Detect which cell encompasses the target text, then output its [X, Y] center coordinate. 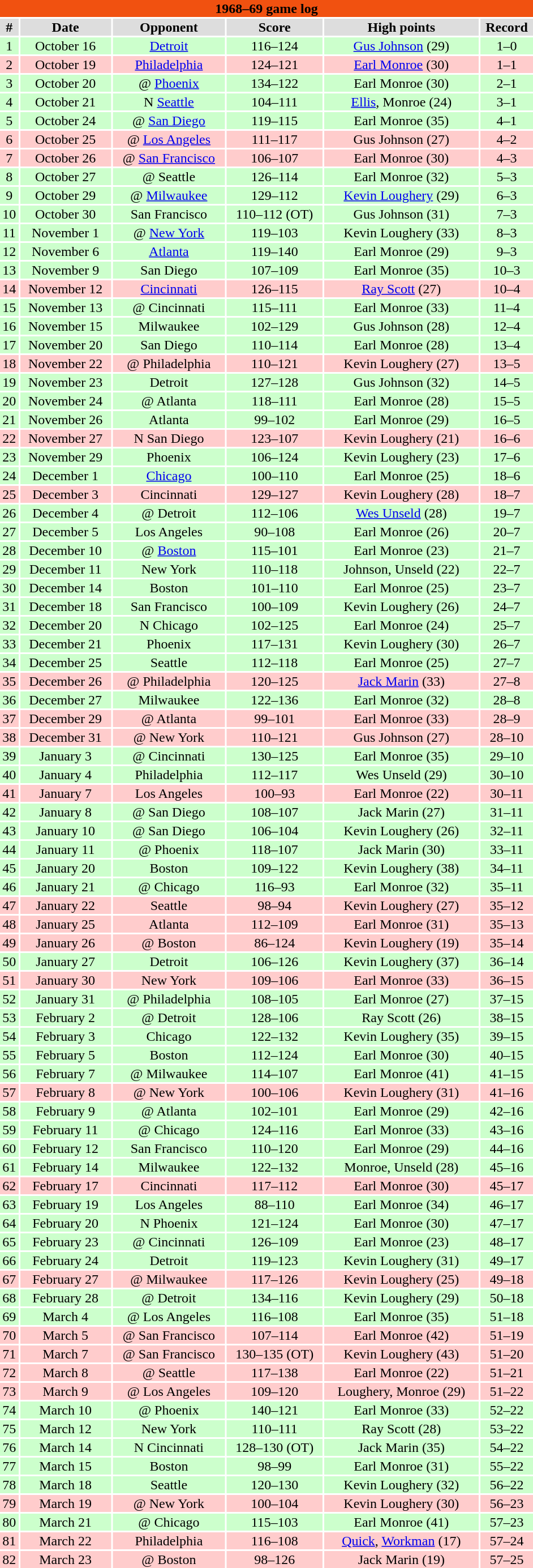
110–118 [275, 569]
21 [9, 420]
75 [9, 1429]
50–18 [507, 1298]
Ray Scott (26) [402, 1018]
January 31 [66, 999]
22 [9, 438]
110–111 [275, 1429]
16 [9, 326]
20–7 [507, 532]
134–116 [275, 1298]
52–22 [507, 1410]
Record [507, 27]
4–1 [507, 121]
November 26 [66, 420]
69 [9, 1317]
Kevin Loughery (37) [402, 962]
Kevin Loughery (33) [402, 233]
82 [9, 1560]
106–107 [275, 158]
March 12 [66, 1429]
98–94 [275, 905]
39 [9, 756]
Gus Johnson (28) [402, 326]
37 [9, 719]
1 [9, 46]
December 11 [66, 569]
51 [9, 980]
28 [9, 550]
Kevin Loughery (21) [402, 438]
9 [9, 195]
112–117 [275, 775]
27–8 [507, 681]
24–7 [507, 606]
123–107 [275, 438]
22–7 [507, 569]
112–124 [275, 1055]
October 30 [66, 214]
October 27 [66, 177]
High points [402, 27]
Earl Monroe (26) [402, 532]
50 [9, 962]
March 15 [66, 1466]
106–104 [275, 831]
3–1 [507, 102]
37–15 [507, 999]
10–3 [507, 270]
45–17 [507, 1186]
31–11 [507, 812]
7–3 [507, 214]
48 [9, 924]
78 [9, 1485]
November 1 [66, 233]
March 22 [66, 1541]
November 29 [66, 457]
38–15 [507, 1018]
December 31 [66, 737]
November 13 [66, 307]
56–22 [507, 1485]
74 [9, 1410]
January 3 [66, 756]
72 [9, 1373]
118–111 [275, 401]
126–114 [275, 177]
99–102 [275, 420]
27 [9, 532]
116–124 [275, 46]
October 19 [66, 65]
36–14 [507, 962]
February 5 [66, 1055]
11–4 [507, 307]
10–4 [507, 289]
January 10 [66, 831]
42–16 [507, 1111]
29–10 [507, 756]
16–5 [507, 420]
Gus Johnson (32) [402, 382]
38 [9, 737]
Kevin Loughery (19) [402, 943]
8–3 [507, 233]
99–101 [275, 719]
25 [9, 494]
January 21 [66, 887]
December 21 [66, 644]
February 23 [66, 1242]
20 [9, 401]
17 [9, 345]
55–22 [507, 1466]
N Cincinnati [169, 1447]
N San Diego [169, 438]
102–101 [275, 1111]
110–120 [275, 1148]
2–1 [507, 83]
129–112 [275, 195]
Earl Monroe (42) [402, 1335]
24 [9, 476]
32–11 [507, 831]
December 26 [66, 681]
Earl Monroe (24) [402, 625]
100–110 [275, 476]
117–138 [275, 1373]
100–93 [275, 793]
21–7 [507, 550]
41–15 [507, 1074]
63 [9, 1204]
1–1 [507, 65]
November 23 [66, 382]
73 [9, 1391]
67 [9, 1279]
119–140 [275, 251]
30 [9, 588]
1–0 [507, 46]
February 12 [66, 1148]
13–5 [507, 364]
36 [9, 700]
126–109 [275, 1242]
November 27 [66, 438]
51–21 [507, 1373]
55 [9, 1055]
Jack Marin (19) [402, 1560]
January 7 [66, 793]
109–122 [275, 868]
18 [9, 364]
116–93 [275, 887]
February 2 [66, 1018]
Ray Scott (28) [402, 1429]
December 10 [66, 550]
104–111 [275, 102]
November 20 [66, 345]
4–3 [507, 158]
14 [9, 289]
62 [9, 1186]
January 11 [66, 849]
56 [9, 1074]
100–104 [275, 1503]
Ellis, Monroe (24) [402, 102]
November 9 [66, 270]
44 [9, 849]
Wes Unseld (29) [402, 775]
54–22 [507, 1447]
66 [9, 1261]
120–130 [275, 1485]
7 [9, 158]
112–106 [275, 513]
January 27 [66, 962]
57–25 [507, 1560]
Johnson, Unseld (22) [402, 569]
December 18 [66, 606]
36–15 [507, 980]
25–7 [507, 625]
Monroe, Unseld (28) [402, 1167]
41 [9, 793]
106–124 [275, 457]
30–10 [507, 775]
53–22 [507, 1429]
129–127 [275, 494]
5–3 [507, 177]
115–111 [275, 307]
October 20 [66, 83]
44–16 [507, 1148]
42 [9, 812]
Loughery, Monroe (29) [402, 1391]
March 4 [66, 1317]
December 3 [66, 494]
49 [9, 943]
115–101 [275, 550]
December 5 [66, 532]
86–124 [275, 943]
N Seattle [169, 102]
Kevin Loughery (32) [402, 1485]
March 21 [66, 1522]
98–99 [275, 1466]
30–11 [507, 793]
127–128 [275, 382]
33 [9, 644]
117–131 [275, 644]
26–7 [507, 644]
January 25 [66, 924]
1968–69 game log [266, 8]
53 [9, 1018]
December 27 [66, 700]
39–15 [507, 1036]
118–107 [275, 849]
Jack Marin (35) [402, 1447]
128–130 (OT) [275, 1447]
Jack Marin (30) [402, 849]
100–109 [275, 606]
134–122 [275, 83]
114–107 [275, 1074]
124–116 [275, 1130]
102–129 [275, 326]
111–117 [275, 139]
March 9 [66, 1391]
121–124 [275, 1223]
59 [9, 1130]
49–17 [507, 1261]
35 [9, 681]
112–109 [275, 924]
57–23 [507, 1522]
98–126 [275, 1560]
119–115 [275, 121]
Opponent [169, 27]
35–11 [507, 887]
45–16 [507, 1167]
15–5 [507, 401]
29 [9, 569]
5 [9, 121]
13 [9, 270]
Jack Marin (27) [402, 812]
57 [9, 1092]
117–112 [275, 1186]
71 [9, 1354]
December 4 [66, 513]
February 7 [66, 1074]
34 [9, 663]
March 5 [66, 1335]
March 19 [66, 1503]
54 [9, 1036]
11 [9, 233]
33–11 [507, 849]
26 [9, 513]
Quick, Workman (17) [402, 1541]
46–17 [507, 1204]
28–8 [507, 700]
17–6 [507, 457]
2 [9, 65]
19 [9, 382]
110–112 (OT) [275, 214]
October 24 [66, 121]
10 [9, 214]
October 26 [66, 158]
Kevin Loughery (35) [402, 1036]
Wes Unseld (28) [402, 513]
N Phoenix [169, 1223]
4 [9, 102]
15 [9, 307]
March 23 [66, 1560]
68 [9, 1298]
27–7 [507, 663]
November 22 [66, 364]
61 [9, 1167]
117–126 [275, 1279]
130–135 (OT) [275, 1354]
35–14 [507, 943]
March 14 [66, 1447]
81 [9, 1541]
45 [9, 868]
35–12 [507, 905]
Kevin Loughery (25) [402, 1279]
110–114 [275, 345]
47–17 [507, 1223]
51–19 [507, 1335]
8 [9, 177]
43–16 [507, 1130]
57–24 [507, 1541]
Gus Johnson (29) [402, 46]
90–108 [275, 532]
3 [9, 83]
March 7 [66, 1354]
March 8 [66, 1373]
February 28 [66, 1298]
March 10 [66, 1410]
13–4 [507, 345]
19–7 [507, 513]
32 [9, 625]
40 [9, 775]
January 20 [66, 868]
February 19 [66, 1204]
109–106 [275, 980]
February 9 [66, 1111]
December 1 [66, 476]
18–7 [507, 494]
14–5 [507, 382]
51–20 [507, 1354]
79 [9, 1503]
Kevin Loughery (38) [402, 868]
January 26 [66, 943]
December 20 [66, 625]
December 29 [66, 719]
16–6 [507, 438]
122–136 [275, 700]
76 [9, 1447]
October 29 [66, 195]
108–107 [275, 812]
58 [9, 1111]
6 [9, 139]
88–110 [275, 1204]
108–105 [275, 999]
52 [9, 999]
112–118 [275, 663]
77 [9, 1466]
February 8 [66, 1092]
February 11 [66, 1130]
43 [9, 831]
12 [9, 251]
65 [9, 1242]
January 30 [66, 980]
40–15 [507, 1055]
Kevin Loughery (23) [402, 457]
124–121 [275, 65]
70 [9, 1335]
100–106 [275, 1092]
November 6 [66, 251]
35–13 [507, 924]
119–123 [275, 1261]
56–23 [507, 1503]
18–6 [507, 476]
March 18 [66, 1485]
November 15 [66, 326]
Score [275, 27]
119–103 [275, 233]
115–103 [275, 1522]
February 27 [66, 1279]
October 16 [66, 46]
12–4 [507, 326]
October 21 [66, 102]
28–9 [507, 719]
28–10 [507, 737]
128–106 [275, 1018]
February 24 [66, 1261]
34–11 [507, 868]
Earl Monroe (27) [402, 999]
80 [9, 1522]
January 4 [66, 775]
23–7 [507, 588]
February 3 [66, 1036]
Kevin Loughery (28) [402, 494]
November 12 [66, 289]
23 [9, 457]
Ray Scott (27) [402, 289]
101–110 [275, 588]
130–125 [275, 756]
31 [9, 606]
Date [66, 27]
9–3 [507, 251]
64 [9, 1223]
140–121 [275, 1410]
December 25 [66, 663]
41–16 [507, 1092]
49–18 [507, 1279]
# [9, 27]
February 20 [66, 1223]
120–125 [275, 681]
Gus Johnson (31) [402, 214]
6–3 [507, 195]
48–17 [507, 1242]
51–18 [507, 1317]
January 8 [66, 812]
Earl Monroe (34) [402, 1204]
60 [9, 1148]
December 14 [66, 588]
Kevin Loughery (43) [402, 1354]
47 [9, 905]
February 17 [66, 1186]
N Chicago [169, 625]
102–125 [275, 625]
4–2 [507, 139]
107–114 [275, 1335]
107–109 [275, 270]
109–120 [275, 1391]
January 22 [66, 905]
November 24 [66, 401]
51–22 [507, 1391]
126–115 [275, 289]
46 [9, 887]
October 25 [66, 139]
February 14 [66, 1167]
106–126 [275, 962]
Jack Marin (33) [402, 681]
